Identify which cell holds the provided text, then report its (x, y) central coordinate. 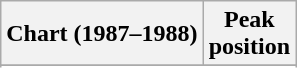
Chart (1987–1988) (102, 34)
Peakposition (249, 34)
